Determine the [X, Y] coordinate at the center of the cell enclosing the given text.  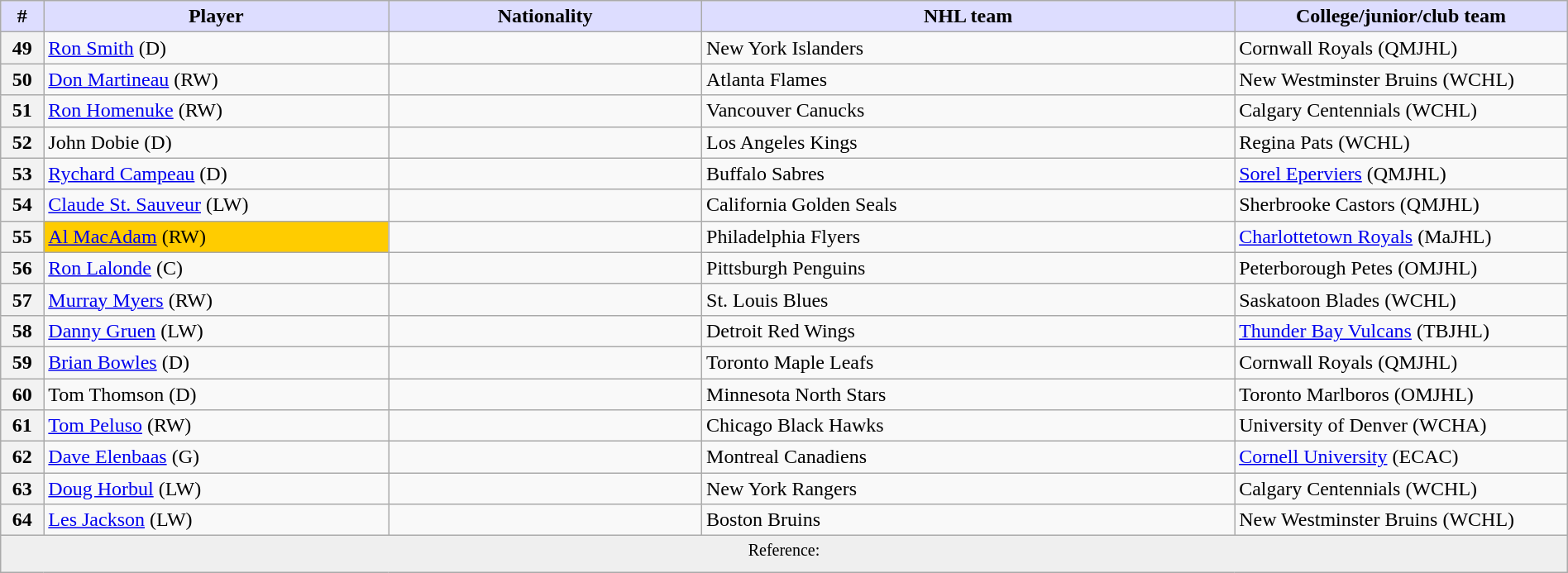
Cornell University (ECAC) [1401, 457]
Nationality [546, 17]
61 [22, 426]
Boston Bruins [968, 520]
Les Jackson (LW) [217, 520]
53 [22, 174]
57 [22, 299]
Player [217, 17]
Murray Myers (RW) [217, 299]
Dave Elenbaas (G) [217, 457]
Don Martineau (RW) [217, 79]
Tom Peluso (RW) [217, 426]
59 [22, 362]
Doug Horbul (LW) [217, 489]
60 [22, 394]
52 [22, 142]
Philadelphia Flyers [968, 236]
# [22, 17]
Charlottetown Royals (MaJHL) [1401, 236]
Toronto Marlboros (OMJHL) [1401, 394]
Vancouver Canucks [968, 111]
Ron Smith (D) [217, 48]
Minnesota North Stars [968, 394]
Rychard Campeau (D) [217, 174]
58 [22, 331]
62 [22, 457]
54 [22, 205]
Al MacAdam (RW) [217, 236]
Ron Homenuke (RW) [217, 111]
55 [22, 236]
Sorel Eperviers (QMJHL) [1401, 174]
Reference: [784, 554]
51 [22, 111]
Saskatoon Blades (WCHL) [1401, 299]
Sherbrooke Castors (QMJHL) [1401, 205]
Toronto Maple Leafs [968, 362]
63 [22, 489]
Danny Gruen (LW) [217, 331]
Pittsburgh Penguins [968, 268]
Peterborough Petes (OMJHL) [1401, 268]
Detroit Red Wings [968, 331]
Chicago Black Hawks [968, 426]
50 [22, 79]
St. Louis Blues [968, 299]
John Dobie (D) [217, 142]
Tom Thomson (D) [217, 394]
New York Rangers [968, 489]
Los Angeles Kings [968, 142]
New York Islanders [968, 48]
Buffalo Sabres [968, 174]
64 [22, 520]
Atlanta Flames [968, 79]
NHL team [968, 17]
University of Denver (WCHA) [1401, 426]
Montreal Canadiens [968, 457]
Ron Lalonde (C) [217, 268]
Brian Bowles (D) [217, 362]
California Golden Seals [968, 205]
Regina Pats (WCHL) [1401, 142]
College/junior/club team [1401, 17]
49 [22, 48]
Thunder Bay Vulcans (TBJHL) [1401, 331]
Claude St. Sauveur (LW) [217, 205]
56 [22, 268]
